Return the [X, Y] coordinate for the center point of the cell that contains the specified text.  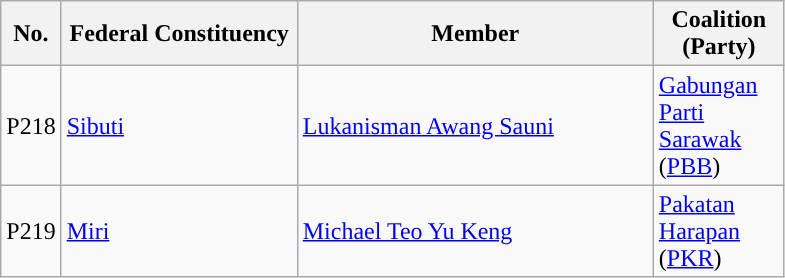
No. [31, 34]
Miri [179, 231]
Member [475, 34]
Pakatan Harapan (PKR) [718, 231]
Sibuti [179, 126]
P219 [31, 231]
Coalition (Party) [718, 34]
Federal Constituency [179, 34]
Michael Teo Yu Keng [475, 231]
Lukanisman Awang Sauni [475, 126]
Gabungan Parti Sarawak (PBB) [718, 126]
P218 [31, 126]
